Output the (x, y) coordinate of the center of the cell containing the given text.  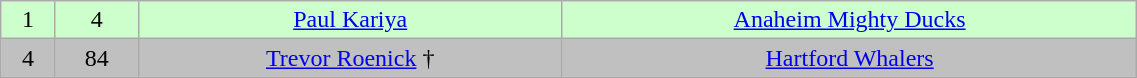
Trevor Roenick † (350, 58)
Hartford Whalers (849, 58)
Anaheim Mighty Ducks (849, 20)
Paul Kariya (350, 20)
84 (96, 58)
1 (28, 20)
